Find where the given text appears and provide that cell's center as [X, Y] coordinate. 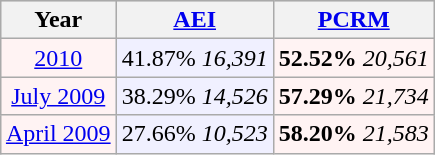
July 2009 [58, 96]
2010 [58, 58]
38.29% 14,526 [194, 96]
AEI [194, 20]
27.66% 10,523 [194, 134]
Year [58, 20]
41.87% 16,391 [194, 58]
April 2009 [58, 134]
58.20% 21,583 [354, 134]
PCRM [354, 20]
57.29% 21,734 [354, 96]
52.52% 20,561 [354, 58]
